Return (x, y) of the center of cell containing provided text 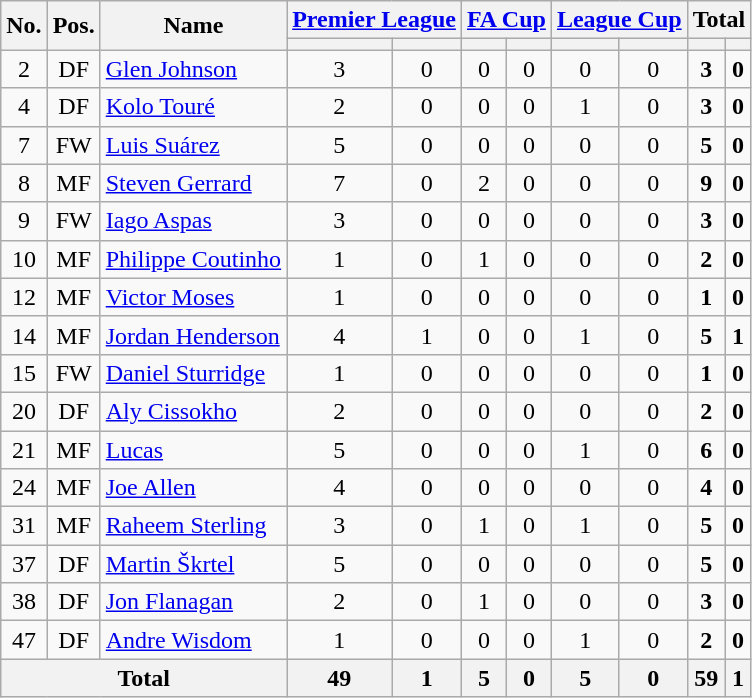
10 (24, 259)
20 (24, 411)
Philippe Coutinho (193, 259)
Name (193, 26)
Victor Moses (193, 297)
Jon Flanagan (193, 602)
League Cup (619, 20)
Lucas (193, 449)
24 (24, 488)
49 (340, 678)
8 (24, 183)
Steven Gerrard (193, 183)
Kolo Touré (193, 107)
12 (24, 297)
Andre Wisdom (193, 640)
Premier League (374, 20)
38 (24, 602)
Iago Aspas (193, 221)
31 (24, 526)
Joe Allen (193, 488)
Luis Suárez (193, 145)
Martin Škrtel (193, 564)
37 (24, 564)
No. (24, 26)
14 (24, 335)
Glen Johnson (193, 69)
59 (706, 678)
Jordan Henderson (193, 335)
15 (24, 373)
Aly Cissokho (193, 411)
47 (24, 640)
6 (706, 449)
Pos. (74, 26)
21 (24, 449)
Daniel Sturridge (193, 373)
FA Cup (506, 20)
Raheem Sterling (193, 526)
